Locate the cell with the specified text and output its [x, y] center coordinate. 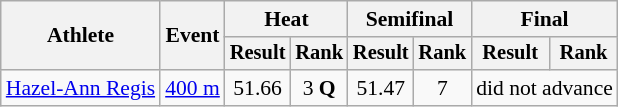
Final [544, 19]
did not advance [544, 88]
Semifinal [410, 19]
400 m [192, 88]
7 [443, 88]
Athlete [80, 36]
Hazel-Ann Regis [80, 88]
3 Q [319, 88]
51.47 [381, 88]
Event [192, 36]
51.66 [258, 88]
Heat [286, 19]
